Output the (X, Y) coordinate of the center of the cell containing the given text.  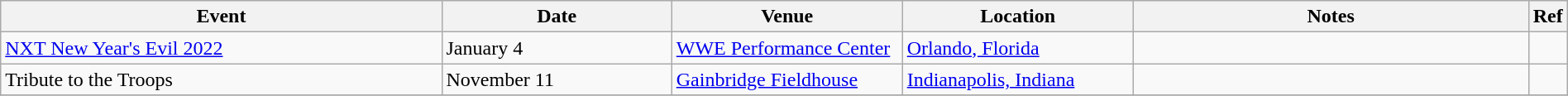
Ref (1548, 17)
Notes (1331, 17)
Orlando, Florida (1017, 48)
WWE Performance Center (787, 48)
Venue (787, 17)
NXT New Year's Evil 2022 (222, 48)
Indianapolis, Indiana (1017, 79)
January 4 (557, 48)
Date (557, 17)
Location (1017, 17)
Event (222, 17)
November 11 (557, 79)
Tribute to the Troops (222, 79)
Gainbridge Fieldhouse (787, 79)
